Determine the [X, Y] coordinate at the center of the cell enclosing the given text.  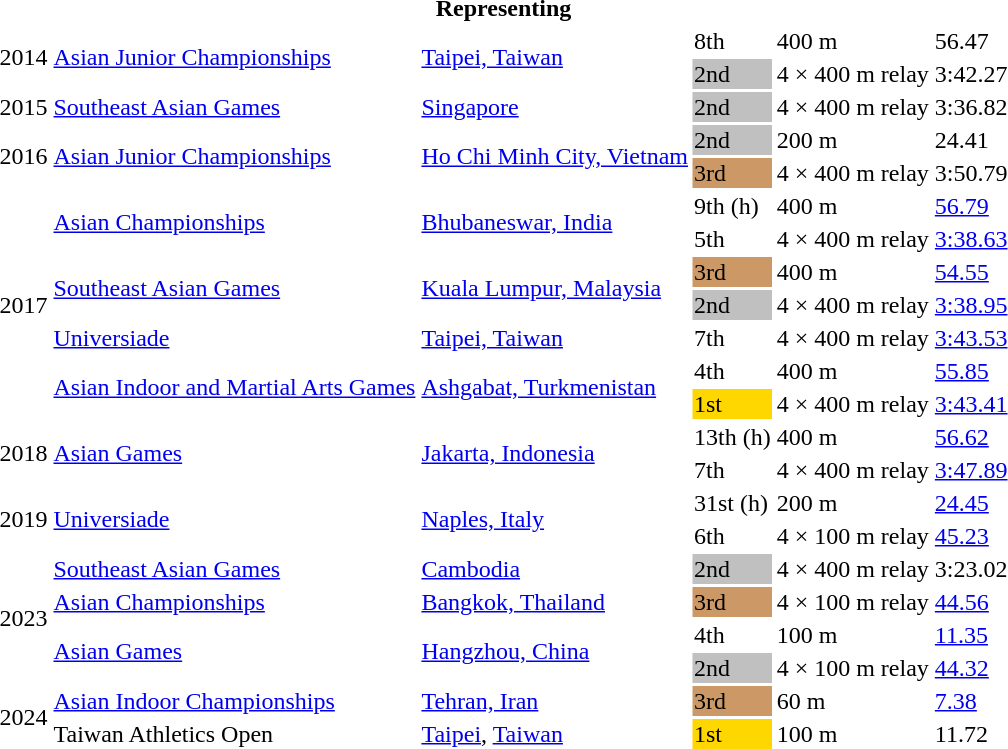
Jakarta, Indonesia [555, 454]
Singapore [555, 107]
60 m [852, 701]
Tehran, Iran [555, 701]
Asian Indoor Championships [234, 701]
13th (h) [732, 437]
Cambodia [555, 569]
Ho Chi Minh City, Vietnam [555, 156]
Taiwan Athletics Open [234, 734]
Bangkok, Thailand [555, 602]
6th [732, 536]
5th [732, 239]
Bhubaneswar, India [555, 222]
Hangzhou, China [555, 652]
Naples, Italy [555, 520]
Asian Indoor and Martial Arts Games [234, 388]
8th [732, 41]
Kuala Lumpur, Malaysia [555, 288]
31st (h) [732, 503]
9th (h) [732, 206]
Ashgabat, Turkmenistan [555, 388]
